Determine the (x, y) coordinate at the center of the cell enclosing the given text.  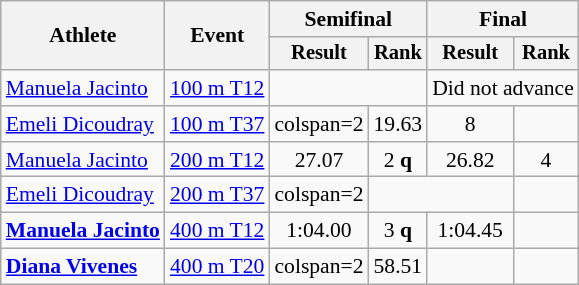
58.51 (398, 267)
Diana Vivenes (83, 267)
400 m T12 (217, 231)
Final (503, 19)
1:04.00 (318, 231)
1:04.45 (470, 231)
2 q (398, 160)
400 m T20 (217, 267)
8 (470, 124)
Did not advance (503, 88)
3 q (398, 231)
27.07 (318, 160)
26.82 (470, 160)
Event (217, 36)
200 m T37 (217, 195)
Athlete (83, 36)
100 m T37 (217, 124)
Semifinal (348, 19)
200 m T12 (217, 160)
4 (546, 160)
19.63 (398, 124)
100 m T12 (217, 88)
